Scan for the cell matching the given text and deliver its [X, Y] coordinate at center. 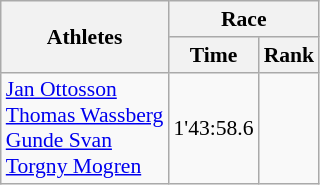
Athletes [85, 36]
Jan OttossonThomas WassbergGunde SvanTorgny Mogren [85, 128]
1'43:58.6 [213, 128]
Time [213, 55]
Rank [290, 55]
Race [244, 19]
